From the cell containing the given text, extract its center point as (X, Y) coordinate. 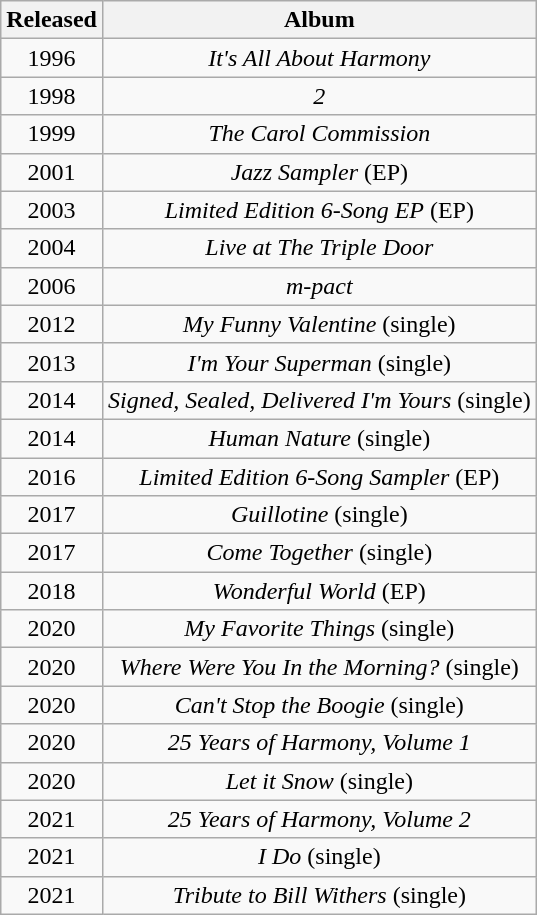
Let it Snow (single) (319, 781)
25 Years of Harmony, Volume 1 (319, 743)
2006 (52, 286)
Live at The Triple Door (319, 248)
Released (52, 20)
1996 (52, 58)
2012 (52, 324)
1998 (52, 96)
2003 (52, 210)
Tribute to Bill Withers (single) (319, 895)
I'm Your Superman (single) (319, 362)
Wonderful World (EP) (319, 591)
Where Were You In the Morning? (single) (319, 667)
Human Nature (single) (319, 438)
2013 (52, 362)
2004 (52, 248)
Limited Edition 6-Song Sampler (EP) (319, 477)
My Favorite Things (single) (319, 629)
m-pact (319, 286)
Guillotine (single) (319, 515)
The Carol Commission (319, 134)
Album (319, 20)
Limited Edition 6-Song EP (EP) (319, 210)
2001 (52, 172)
Signed, Sealed, Delivered I'm Yours (single) (319, 400)
Come Together (single) (319, 553)
2018 (52, 591)
I Do (single) (319, 857)
25 Years of Harmony, Volume 2 (319, 819)
Jazz Sampler (EP) (319, 172)
My Funny Valentine (single) (319, 324)
2 (319, 96)
2016 (52, 477)
Can't Stop the Boogie (single) (319, 705)
It's All About Harmony (319, 58)
1999 (52, 134)
